Output the [x, y] coordinate of the center of the cell containing the given text.  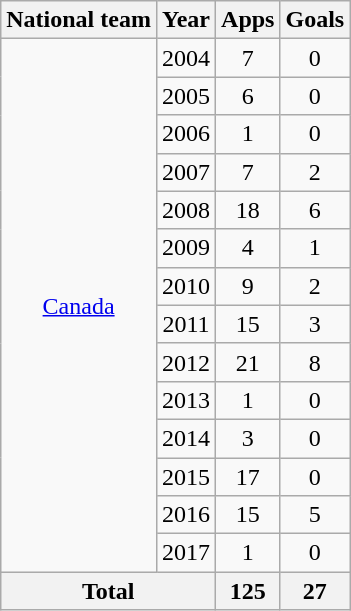
9 [248, 286]
2012 [186, 362]
8 [315, 362]
5 [315, 515]
18 [248, 210]
2015 [186, 477]
2004 [186, 58]
Year [186, 20]
2011 [186, 324]
2017 [186, 553]
4 [248, 248]
2014 [186, 438]
National team [79, 20]
Goals [315, 20]
21 [248, 362]
2006 [186, 134]
2007 [186, 172]
Apps [248, 20]
2008 [186, 210]
2010 [186, 286]
125 [248, 591]
2005 [186, 96]
2016 [186, 515]
27 [315, 591]
Canada [79, 306]
17 [248, 477]
2013 [186, 400]
Total [108, 591]
2009 [186, 248]
